Pinpoint the cell where the given text exists, returning its (X, Y) midpoint coordinate. 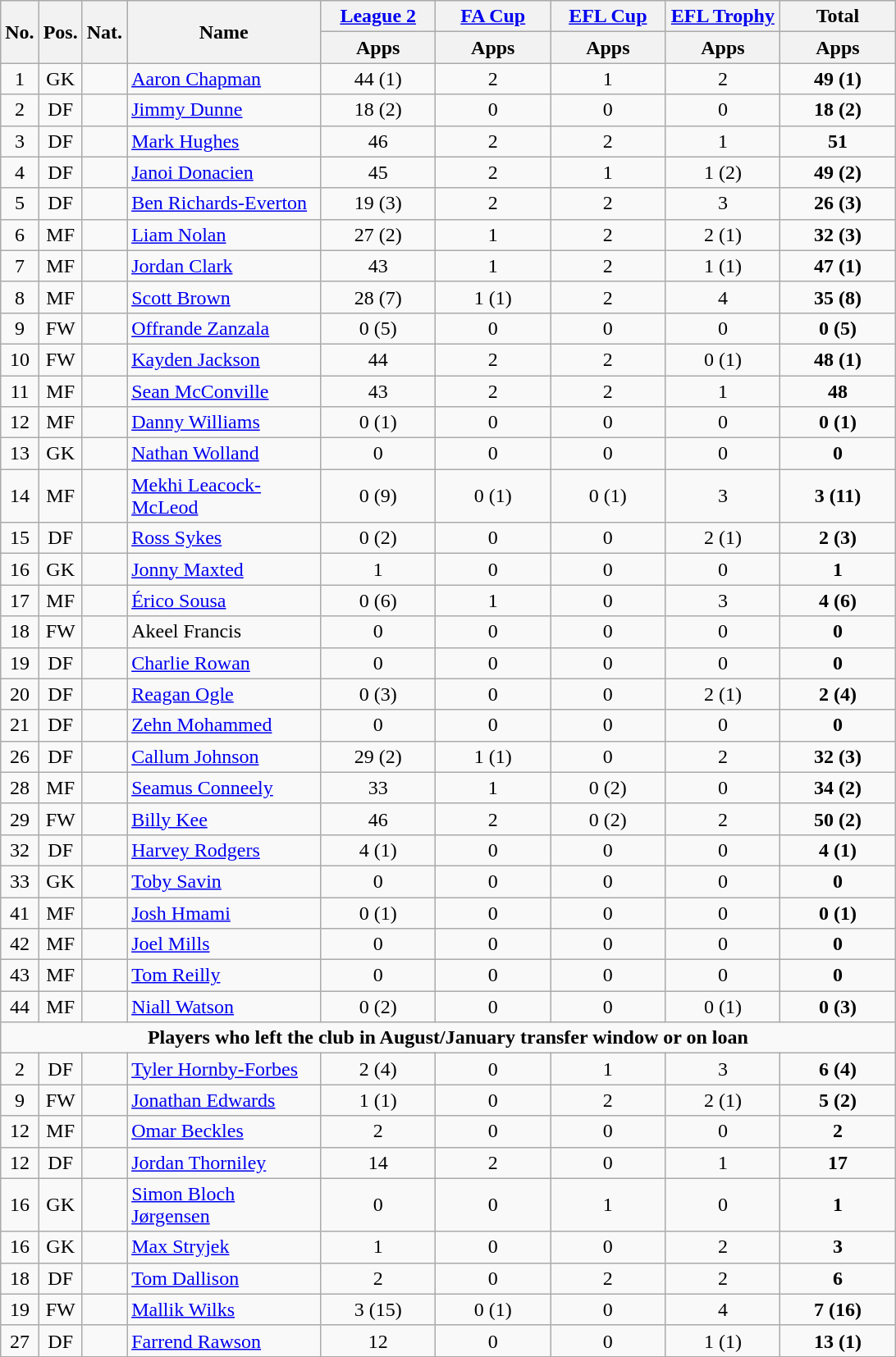
Zehn Mohammed (224, 725)
Omar Beckles (224, 1131)
Total (838, 16)
42 (20, 944)
Tom Reilly (224, 975)
Érico Sousa (224, 601)
3 (15) (378, 1309)
5 (20, 203)
Simon Bloch Jørgensen (224, 1204)
27 (20, 1341)
48 (1) (838, 359)
Max Stryjek (224, 1247)
Mallik Wilks (224, 1309)
29 (20, 819)
49 (2) (838, 172)
4 (6) (838, 601)
Players who left the club in August/January transfer window or on loan (448, 1038)
20 (20, 694)
Niall Watson (224, 1007)
Nathan Wolland (224, 454)
21 (20, 725)
Ross Sykes (224, 538)
Joel Mills (224, 944)
8 (20, 297)
49 (1) (838, 79)
Tyler Hornby-Forbes (224, 1069)
13 (1) (838, 1341)
Jimmy Dunne (224, 110)
Charlie Rowan (224, 663)
Tom Dallison (224, 1278)
26 (3) (838, 203)
19 (3) (378, 203)
Jordan Clark (224, 266)
Mekhi Leacock-McLeod (224, 496)
Sean McConville (224, 391)
Farrend Rawson (224, 1341)
34 (2) (838, 788)
45 (378, 172)
League 2 (378, 16)
Name (224, 32)
Seamus Conneely (224, 788)
15 (20, 538)
0 (6) (378, 601)
26 (20, 756)
1 (2) (723, 172)
35 (8) (838, 297)
41 (20, 913)
Jordan Thorniley (224, 1163)
Danny Williams (224, 423)
2 (3) (838, 538)
6 (4) (838, 1069)
5 (2) (838, 1100)
51 (838, 141)
28 (7) (378, 297)
Reagan Ogle (224, 694)
27 (2) (378, 235)
Billy Kee (224, 819)
Jonathan Edwards (224, 1100)
10 (20, 359)
28 (20, 788)
Harvey Rodgers (224, 850)
Pos. (61, 32)
Mark Hughes (224, 141)
Toby Savin (224, 881)
Jonny Maxted (224, 569)
47 (1) (838, 266)
Aaron Chapman (224, 79)
Kayden Jackson (224, 359)
Ben Richards-Everton (224, 203)
11 (20, 391)
7 (16) (838, 1309)
48 (838, 391)
Scott Brown (224, 297)
Akeel Francis (224, 632)
29 (2) (378, 756)
FA Cup (493, 16)
13 (20, 454)
Liam Nolan (224, 235)
0 (9) (378, 496)
Janoi Donacien (224, 172)
Nat. (104, 32)
Callum Johnson (224, 756)
50 (2) (838, 819)
EFL Cup (608, 16)
Offrande Zanzala (224, 328)
Josh Hmami (224, 913)
3 (11) (838, 496)
EFL Trophy (723, 16)
32 (20, 850)
44 (1) (378, 79)
7 (20, 266)
No. (20, 32)
